For the text-containing cell, return its midpoint in (x, y) coordinate format. 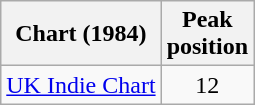
Peakposition (207, 34)
UK Indie Chart (81, 85)
Chart (1984) (81, 34)
12 (207, 85)
